Scan for the cell matching the given text and deliver its [X, Y] coordinate at center. 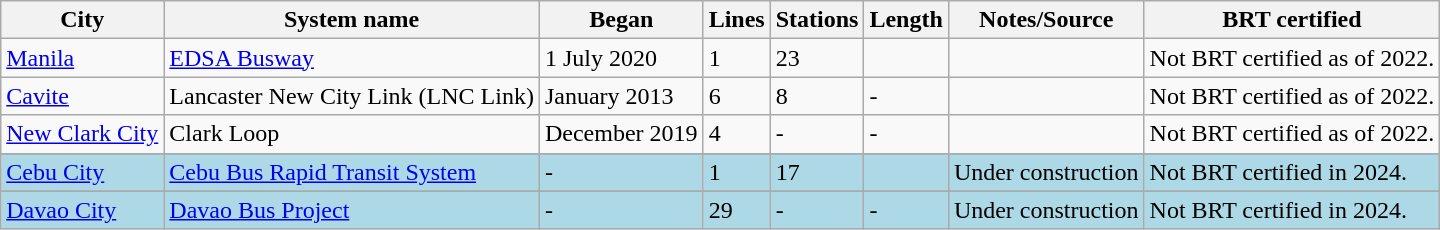
December 2019 [621, 134]
BRT certified [1292, 20]
Manila [82, 58]
City [82, 20]
29 [736, 210]
Lancaster New City Link (LNC Link) [352, 96]
Lines [736, 20]
Began [621, 20]
System name [352, 20]
New Clark City [82, 134]
Davao City [82, 210]
4 [736, 134]
Davao Bus Project [352, 210]
January 2013 [621, 96]
6 [736, 96]
Notes/Source [1046, 20]
23 [817, 58]
17 [817, 172]
Stations [817, 20]
8 [817, 96]
Clark Loop [352, 134]
Cebu City [82, 172]
Length [906, 20]
Cavite [82, 96]
1 July 2020 [621, 58]
EDSA Busway [352, 58]
Cebu Bus Rapid Transit System [352, 172]
